For the text-containing cell, return its midpoint in (X, Y) coordinate format. 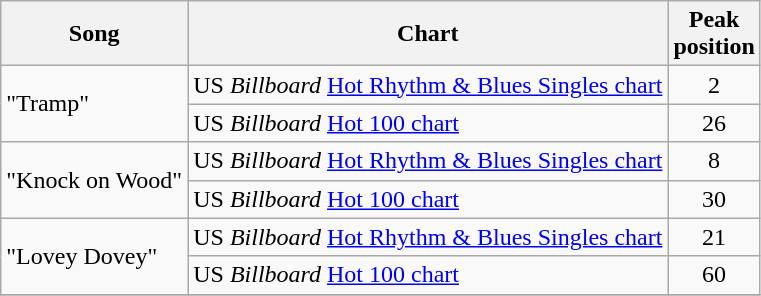
8 (714, 161)
26 (714, 123)
2 (714, 85)
"Tramp" (94, 104)
"Lovey Dovey" (94, 256)
Song (94, 34)
"Knock on Wood" (94, 180)
Chart (428, 34)
60 (714, 275)
Peak position (714, 34)
30 (714, 199)
21 (714, 237)
